From the cell containing the given text, extract its center point as (x, y) coordinate. 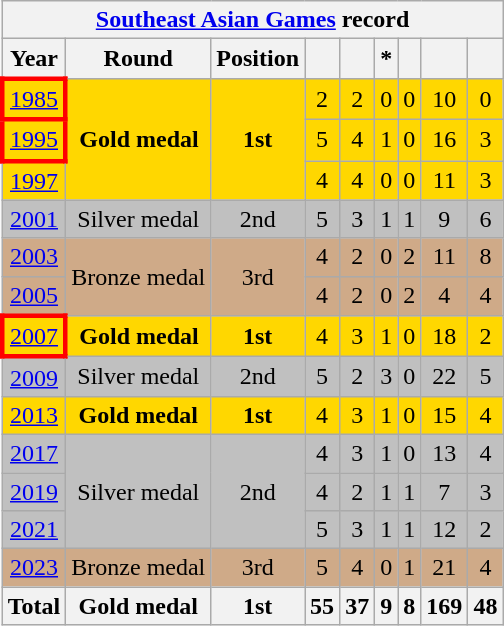
2009 (34, 377)
1995 (34, 140)
Total (34, 606)
48 (486, 606)
37 (358, 606)
2013 (34, 415)
7 (444, 491)
12 (444, 530)
1985 (34, 98)
18 (444, 336)
2017 (34, 453)
21 (444, 568)
2021 (34, 530)
2003 (34, 257)
Position (258, 59)
55 (322, 606)
2001 (34, 219)
Year (34, 59)
1997 (34, 180)
2007 (34, 336)
2019 (34, 491)
* (386, 59)
2005 (34, 296)
169 (444, 606)
2023 (34, 568)
Southeast Asian Games record (252, 20)
Round (138, 59)
10 (444, 98)
22 (444, 377)
6 (486, 219)
15 (444, 415)
13 (444, 453)
16 (444, 140)
